Scan for the cell matching the given text and deliver its (x, y) coordinate at center. 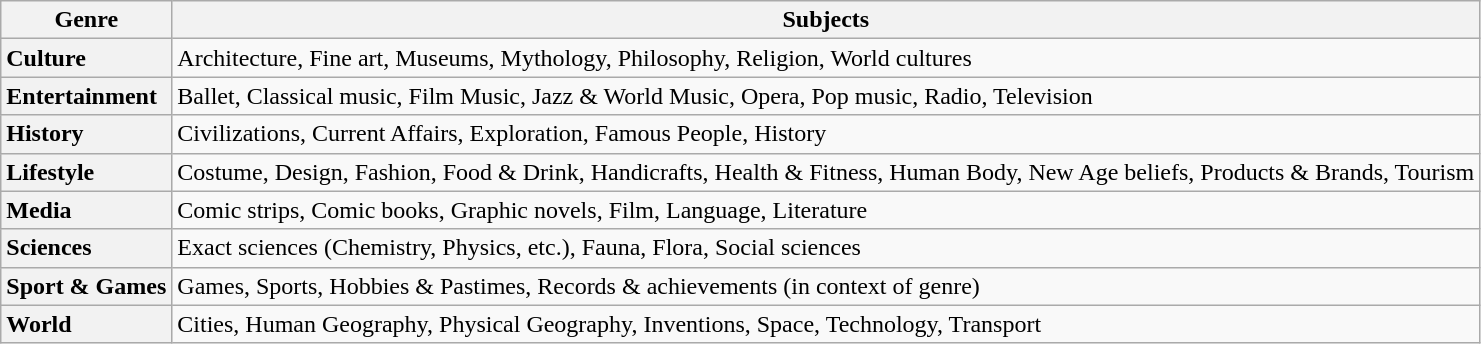
Cities, Human Geography, Physical Geography, Inventions, Space, Technology, Transport (826, 324)
Culture (86, 58)
Sciences (86, 248)
Lifestyle (86, 172)
History (86, 134)
World (86, 324)
Media (86, 210)
Sport & Games (86, 286)
Subjects (826, 20)
Games, Sports, Hobbies & Pastimes, Records & achievements (in context of genre) (826, 286)
Entertainment (86, 96)
Architecture, Fine art, Museums, Mythology, Philosophy, Religion, World cultures (826, 58)
Ballet, Classical music, Film Music, Jazz & World Music, Opera, Pop music, Radio, Television (826, 96)
Civilizations, Current Affairs, Exploration, Famous People, History (826, 134)
Exact sciences (Chemistry, Physics, etc.), Fauna, Flora, Social sciences (826, 248)
Comic strips, Comic books, Graphic novels, Film, Language, Literature (826, 210)
Genre (86, 20)
Costume, Design, Fashion, Food & Drink, Handicrafts, Health & Fitness, Human Body, New Age beliefs, Products & Brands, Tourism (826, 172)
